Identify which cell holds the provided text, then report its [X, Y] central coordinate. 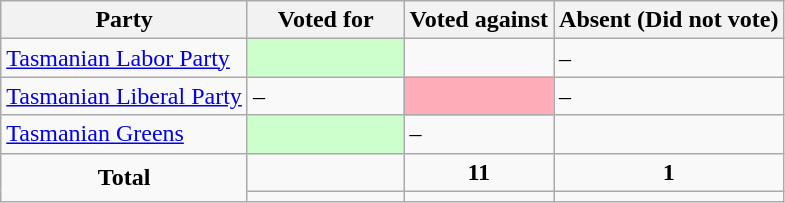
Total [124, 178]
Tasmanian Liberal Party [124, 96]
11 [479, 172]
Voted for [326, 20]
1 [669, 172]
Tasmanian Greens [124, 134]
Party [124, 20]
Absent (Did not vote) [669, 20]
Voted against [479, 20]
Tasmanian Labor Party [124, 58]
